Locate the cell with the specified text and output its (X, Y) center coordinate. 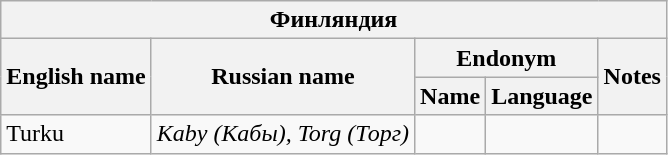
Language (542, 96)
Kaby (Кабы), Torg (Торг) (282, 134)
Notes (632, 77)
Russian name (282, 77)
Name (450, 96)
English name (76, 77)
Финляндия (334, 20)
Endonym (506, 58)
Turku (76, 134)
